Identify which cell holds the provided text, then report its (x, y) central coordinate. 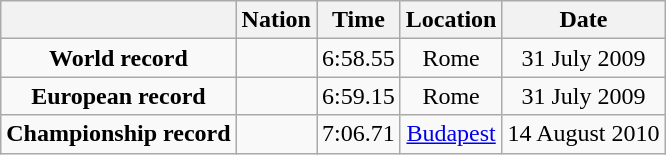
Championship record (118, 134)
Budapest (451, 134)
Location (451, 20)
7:06.71 (358, 134)
Nation (276, 20)
Date (584, 20)
World record (118, 58)
6:59.15 (358, 96)
14 August 2010 (584, 134)
6:58.55 (358, 58)
Time (358, 20)
European record (118, 96)
